From the cell containing the given text, extract its center point as [x, y] coordinate. 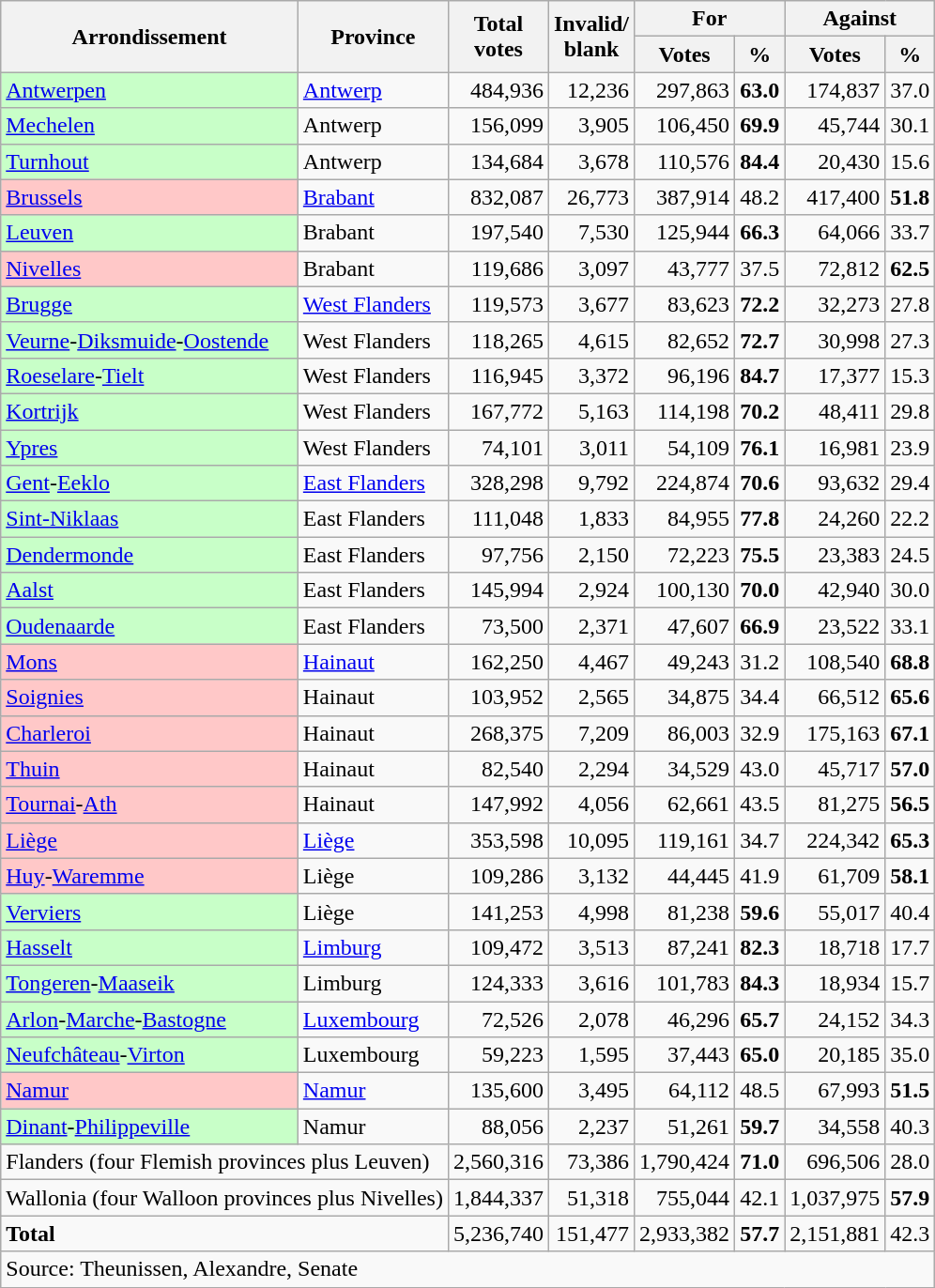
Wallonia (four Walloon provinces plus Nivelles) [225, 1198]
20,430 [835, 161]
88,056 [498, 1127]
100,130 [685, 590]
Tongeren-Maaseik [150, 983]
24,152 [835, 1019]
Huy-Waremme [150, 876]
81,275 [835, 805]
Brussels [150, 197]
20,185 [835, 1055]
175,163 [835, 733]
417,400 [835, 197]
66.3 [760, 233]
328,298 [498, 483]
96,196 [685, 376]
1,037,975 [835, 1198]
119,161 [685, 840]
81,238 [685, 912]
48.5 [760, 1091]
Veurne-Diksmuide-Oostende [150, 340]
5,163 [591, 411]
2,150 [591, 555]
7,209 [591, 733]
27.3 [911, 340]
Invalid/blank [591, 37]
33.7 [911, 233]
162,250 [498, 662]
387,914 [685, 197]
23,522 [835, 626]
Antwerpen [150, 90]
31.2 [760, 662]
16,981 [835, 448]
1,833 [591, 519]
57.7 [760, 1234]
3,132 [591, 876]
108,540 [835, 662]
4,056 [591, 805]
83,623 [685, 304]
Roeselare-Tielt [150, 376]
84.7 [760, 376]
26,773 [591, 197]
134,684 [498, 161]
17,377 [835, 376]
167,772 [498, 411]
2,560,316 [498, 1162]
84,955 [685, 519]
47,607 [685, 626]
119,686 [498, 268]
28.0 [911, 1162]
2,078 [591, 1019]
70.6 [760, 483]
55,017 [835, 912]
Gent-Eeklo [150, 483]
72,812 [835, 268]
Brugge [150, 304]
34.4 [760, 698]
5,236,740 [498, 1234]
66,512 [835, 698]
1,844,337 [498, 1198]
37,443 [685, 1055]
34,558 [835, 1127]
43.5 [760, 805]
Leuven [150, 233]
832,087 [498, 197]
Hasselt [150, 947]
3,678 [591, 161]
17.7 [911, 947]
40.3 [911, 1127]
84.4 [760, 161]
18,718 [835, 947]
70.0 [760, 590]
3,011 [591, 448]
73,500 [498, 626]
353,598 [498, 840]
2,565 [591, 698]
Total [225, 1234]
87,241 [685, 947]
755,044 [685, 1198]
Turnhout [150, 161]
2,237 [591, 1127]
70.2 [760, 411]
68.8 [911, 662]
Oudenaarde [150, 626]
3,097 [591, 268]
3,513 [591, 947]
58.1 [911, 876]
54,109 [685, 448]
2,151,881 [835, 1234]
15.7 [911, 983]
156,099 [498, 126]
Charleroi [150, 733]
224,874 [685, 483]
61,709 [835, 876]
44,445 [685, 876]
Verviers [150, 912]
3,495 [591, 1091]
2,294 [591, 769]
174,837 [835, 90]
15.3 [911, 376]
77.8 [760, 519]
106,450 [685, 126]
69.9 [760, 126]
18,934 [835, 983]
64,112 [685, 1091]
65.0 [760, 1055]
29.8 [911, 411]
57.9 [911, 1198]
10,095 [591, 840]
Dendermonde [150, 555]
1,595 [591, 1055]
82,652 [685, 340]
62.5 [911, 268]
Sint-Niklaas [150, 519]
34.3 [911, 1019]
9,792 [591, 483]
73,386 [591, 1162]
66.9 [760, 626]
Dinant-Philippeville [150, 1127]
27.8 [911, 304]
696,506 [835, 1162]
Tournai-Ath [150, 805]
4,998 [591, 912]
42,940 [835, 590]
23.9 [911, 448]
64,066 [835, 233]
23,383 [835, 555]
62,661 [685, 805]
72.2 [760, 304]
Soignies [150, 698]
484,936 [498, 90]
34.7 [760, 840]
51,261 [685, 1127]
Arrondissement [150, 37]
86,003 [685, 733]
7,530 [591, 233]
74,101 [498, 448]
Totalvotes [498, 37]
76.1 [760, 448]
82,540 [498, 769]
109,472 [498, 947]
Kortrijk [150, 411]
101,783 [685, 983]
Against [860, 19]
Mechelen [150, 126]
65.3 [911, 840]
Source: Theunissen, Alexandre, Senate [467, 1269]
224,342 [835, 840]
3,616 [591, 983]
32.9 [760, 733]
75.5 [760, 555]
46,296 [685, 1019]
12,236 [591, 90]
Nivelles [150, 268]
15.6 [911, 161]
56.5 [911, 805]
22.2 [911, 519]
65.7 [760, 1019]
151,477 [591, 1234]
2,371 [591, 626]
268,375 [498, 733]
141,253 [498, 912]
59.7 [760, 1127]
63.0 [760, 90]
Thuin [150, 769]
67,993 [835, 1091]
114,198 [685, 411]
3,905 [591, 126]
116,945 [498, 376]
135,600 [498, 1091]
Flanders (four Flemish provinces plus Leuven) [225, 1162]
4,467 [591, 662]
37.0 [911, 90]
197,540 [498, 233]
67.1 [911, 733]
82.3 [760, 947]
109,286 [498, 876]
48,411 [835, 411]
2,933,382 [685, 1234]
48.2 [760, 197]
119,573 [498, 304]
65.6 [911, 698]
3,372 [591, 376]
4,615 [591, 340]
125,944 [685, 233]
72.7 [760, 340]
72,223 [685, 555]
93,632 [835, 483]
42.1 [760, 1198]
Mons [150, 662]
32,273 [835, 304]
24.5 [911, 555]
Province [373, 37]
145,994 [498, 590]
24,260 [835, 519]
103,952 [498, 698]
111,048 [498, 519]
51.5 [911, 1091]
118,265 [498, 340]
59.6 [760, 912]
33.1 [911, 626]
30.0 [911, 590]
Aalst [150, 590]
84.3 [760, 983]
41.9 [760, 876]
97,756 [498, 555]
57.0 [911, 769]
30,998 [835, 340]
1,790,424 [685, 1162]
124,333 [498, 983]
2,924 [591, 590]
45,717 [835, 769]
42.3 [911, 1234]
40.4 [911, 912]
37.5 [760, 268]
49,243 [685, 662]
297,863 [685, 90]
30.1 [911, 126]
43.0 [760, 769]
Ypres [150, 448]
72,526 [498, 1019]
110,576 [685, 161]
35.0 [911, 1055]
Arlon-Marche-Bastogne [150, 1019]
29.4 [911, 483]
Neufchâteau-Virton [150, 1055]
51,318 [591, 1198]
For [710, 19]
34,875 [685, 698]
34,529 [685, 769]
147,992 [498, 805]
3,677 [591, 304]
51.8 [911, 197]
43,777 [685, 268]
71.0 [760, 1162]
59,223 [498, 1055]
45,744 [835, 126]
